Detect which cell encompasses the target text, then output its [X, Y] center coordinate. 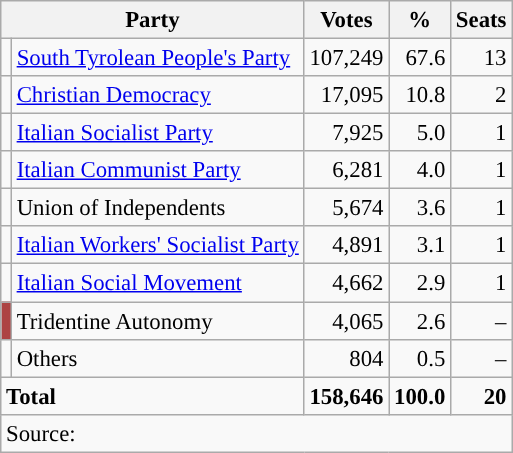
4,065 [346, 321]
6,281 [346, 170]
Union of Independents [158, 208]
5,674 [346, 208]
158,646 [346, 396]
4.0 [420, 170]
7,925 [346, 133]
13 [482, 58]
Party [152, 20]
Source: [256, 433]
Seats [482, 20]
Italian Social Movement [158, 283]
Christian Democracy [158, 95]
Italian Communist Party [158, 170]
20 [482, 396]
Votes [346, 20]
2.9 [420, 283]
4,891 [346, 245]
67.6 [420, 58]
804 [346, 358]
Total [152, 396]
10.8 [420, 95]
Italian Workers' Socialist Party [158, 245]
4,662 [346, 283]
107,249 [346, 58]
2 [482, 95]
% [420, 20]
100.0 [420, 396]
Tridentine Autonomy [158, 321]
3.1 [420, 245]
Italian Socialist Party [158, 133]
0.5 [420, 358]
17,095 [346, 95]
5.0 [420, 133]
Others [158, 358]
3.6 [420, 208]
2.6 [420, 321]
South Tyrolean People's Party [158, 58]
